Locate the cell with the specified text and output its [x, y] center coordinate. 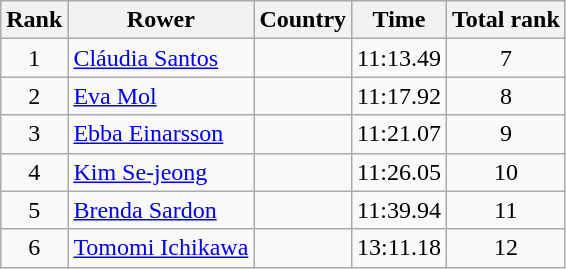
Tomomi Ichikawa [161, 248]
7 [506, 58]
3 [34, 134]
Eva Mol [161, 96]
Rank [34, 20]
9 [506, 134]
11 [506, 210]
8 [506, 96]
Time [400, 20]
1 [34, 58]
12 [506, 248]
Brenda Sardon [161, 210]
Kim Se-jeong [161, 172]
Rower [161, 20]
2 [34, 96]
Country [303, 20]
13:11.18 [400, 248]
11:17.92 [400, 96]
Cláudia Santos [161, 58]
11:26.05 [400, 172]
4 [34, 172]
Total rank [506, 20]
11:39.94 [400, 210]
Ebba Einarsson [161, 134]
11:13.49 [400, 58]
10 [506, 172]
6 [34, 248]
11:21.07 [400, 134]
5 [34, 210]
